Return (x, y) of the center of cell containing provided text 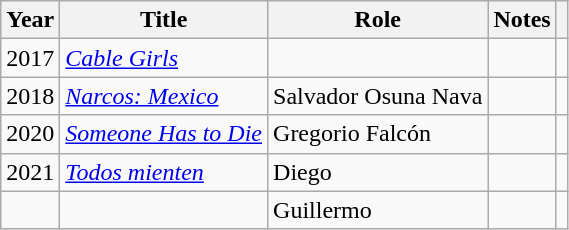
Guillermo (378, 210)
Title (164, 20)
Gregorio Falcón (378, 134)
2018 (30, 96)
2020 (30, 134)
Salvador Osuna Nava (378, 96)
Year (30, 20)
Cable Girls (164, 58)
Someone Has to Die (164, 134)
2021 (30, 172)
2017 (30, 58)
Diego (378, 172)
Todos mienten (164, 172)
Role (378, 20)
Narcos: Mexico (164, 96)
Notes (522, 20)
